Scan for the cell matching the given text and deliver its [x, y] coordinate at center. 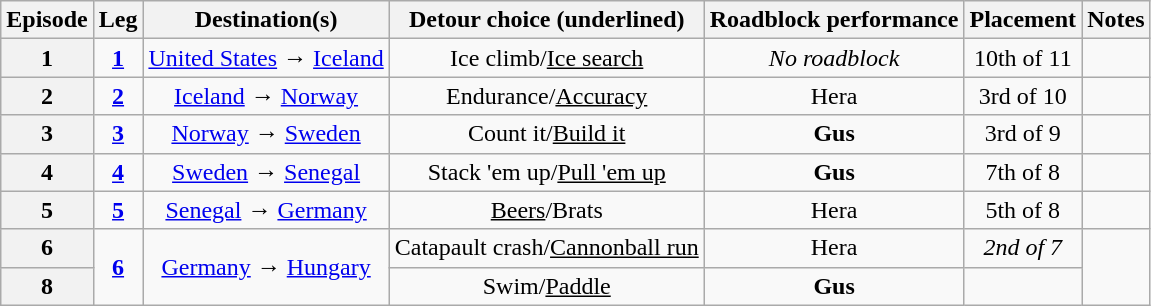
3rd of 9 [1023, 134]
Leg [118, 20]
Catapault crash/Cannonball run [546, 248]
Senegal → Germany [266, 210]
Germany → Hungary [266, 267]
Roadblock performance [834, 20]
Iceland → Norway [266, 96]
Beers/Brats [546, 210]
Stack 'em up/Pull 'em up [546, 172]
Endurance/Accuracy [546, 96]
Ice climb/Ice search [546, 58]
Notes [1116, 20]
10th of 11 [1023, 58]
Destination(s) [266, 20]
Episode [47, 20]
United States → Iceland [266, 58]
3rd of 10 [1023, 96]
8 [47, 286]
Swim/Paddle [546, 286]
7th of 8 [1023, 172]
Sweden → Senegal [266, 172]
Count it/Build it [546, 134]
2nd of 7 [1023, 248]
No roadblock [834, 58]
5th of 8 [1023, 210]
Norway → Sweden [266, 134]
Placement [1023, 20]
Detour choice (underlined) [546, 20]
